Return [x, y] of the center of cell containing provided text 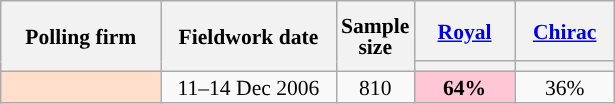
Chirac [565, 31]
810 [375, 86]
Fieldwork date [248, 36]
Samplesize [375, 36]
64% [464, 86]
Royal [464, 31]
11–14 Dec 2006 [248, 86]
36% [565, 86]
Polling firm [81, 36]
